Extract the [X, Y] coordinate from the center of the cell holding the provided text.  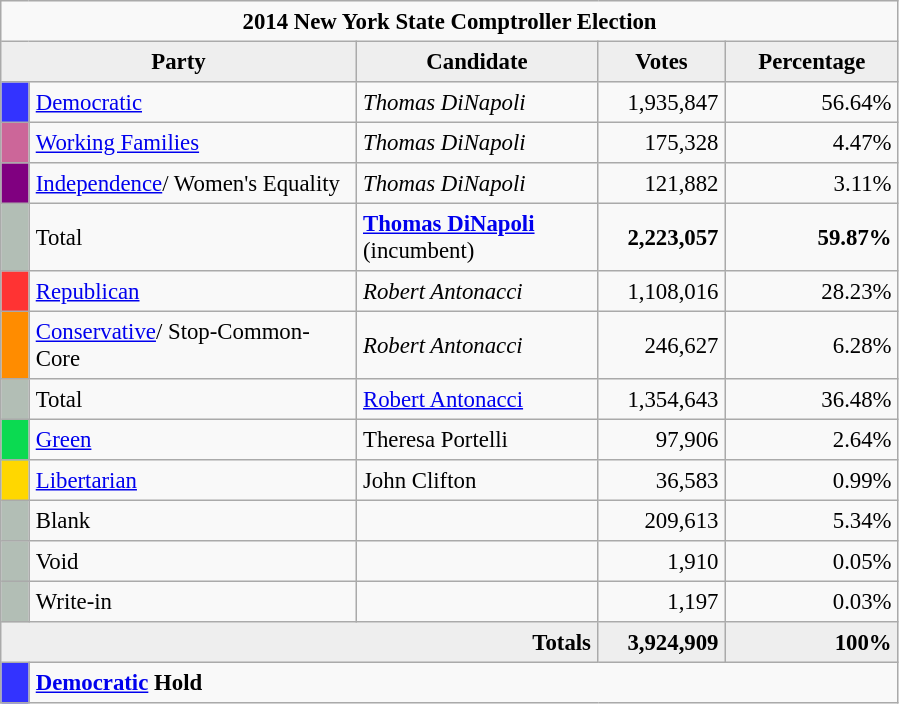
209,613 [662, 520]
3,924,909 [662, 642]
Void [192, 561]
Democratic [192, 102]
Percentage [812, 61]
Thomas DiNapoli (incumbent) [477, 237]
Totals [300, 642]
36.48% [812, 399]
56.64% [812, 102]
Independence/ Women's Equality [192, 183]
Party [179, 61]
100% [812, 642]
0.05% [812, 561]
175,328 [662, 142]
1,108,016 [662, 291]
36,583 [662, 480]
121,882 [662, 183]
Democratic Hold [464, 682]
2,223,057 [662, 237]
1,197 [662, 601]
Theresa Portelli [477, 439]
1,910 [662, 561]
1,935,847 [662, 102]
2.64% [812, 439]
Working Families [192, 142]
0.99% [812, 480]
59.87% [812, 237]
246,627 [662, 345]
Green [192, 439]
John Clifton [477, 480]
Conservative/ Stop-Common-Core [192, 345]
28.23% [812, 291]
Blank [192, 520]
3.11% [812, 183]
2014 New York State Comptroller Election [450, 21]
1,354,643 [662, 399]
4.47% [812, 142]
Candidate [477, 61]
97,906 [662, 439]
Libertarian [192, 480]
Votes [662, 61]
5.34% [812, 520]
6.28% [812, 345]
Republican [192, 291]
Write-in [192, 601]
0.03% [812, 601]
